From the cell containing the given text, extract its center point as (X, Y) coordinate. 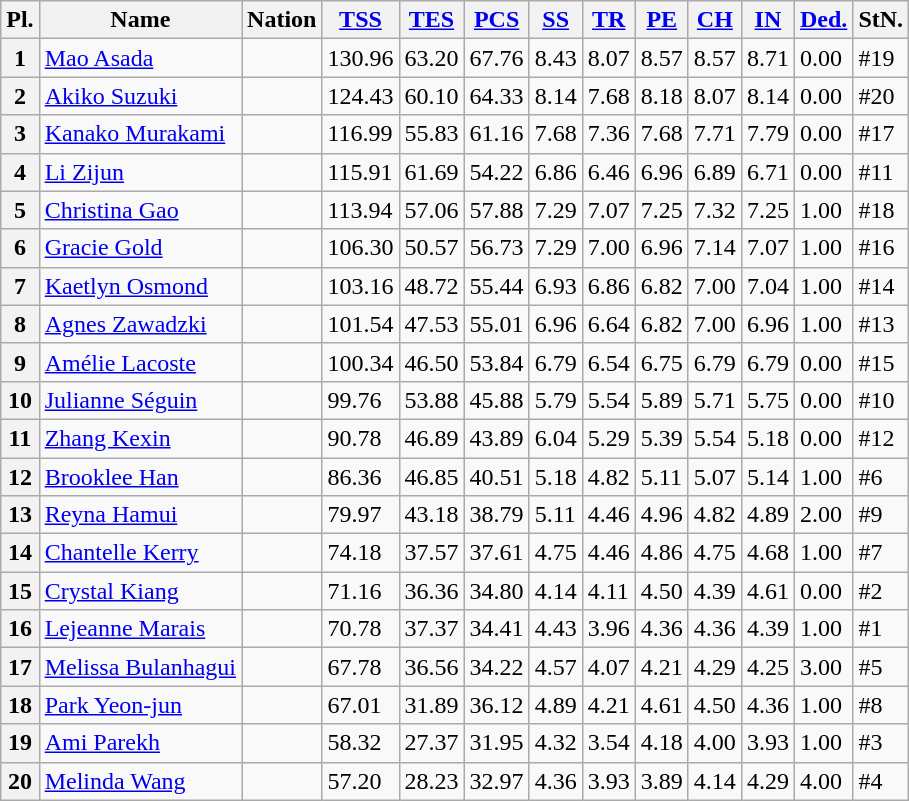
7.79 (768, 134)
100.34 (360, 362)
63.20 (432, 58)
3.00 (823, 667)
Agnes Zawadzki (140, 324)
37.57 (432, 553)
8.71 (768, 58)
55.83 (432, 134)
46.89 (432, 438)
#14 (881, 286)
64.33 (496, 96)
6.71 (768, 172)
116.99 (360, 134)
1 (20, 58)
Zhang Kexin (140, 438)
#9 (881, 515)
3.96 (608, 629)
14 (20, 553)
TES (432, 20)
Ami Parekh (140, 743)
6.75 (662, 362)
67.01 (360, 705)
34.41 (496, 629)
7.71 (714, 134)
8 (20, 324)
Crystal Kiang (140, 591)
19 (20, 743)
#4 (881, 781)
PE (662, 20)
TR (608, 20)
Melinda Wang (140, 781)
Li Zijun (140, 172)
40.51 (496, 477)
86.36 (360, 477)
7 (20, 286)
IN (768, 20)
3.89 (662, 781)
#7 (881, 553)
101.54 (360, 324)
34.22 (496, 667)
37.37 (432, 629)
46.50 (432, 362)
56.73 (496, 248)
50.57 (432, 248)
#18 (881, 210)
5.71 (714, 400)
36.12 (496, 705)
15 (20, 591)
4.11 (608, 591)
#20 (881, 96)
4 (20, 172)
2.00 (823, 515)
Park Yeon-jun (140, 705)
55.01 (496, 324)
61.16 (496, 134)
2 (20, 96)
6.64 (608, 324)
4.68 (768, 553)
34.80 (496, 591)
113.94 (360, 210)
32.97 (496, 781)
47.53 (432, 324)
4.86 (662, 553)
54.22 (496, 172)
115.91 (360, 172)
18 (20, 705)
11 (20, 438)
Gracie Gold (140, 248)
#10 (881, 400)
4.57 (556, 667)
#15 (881, 362)
12 (20, 477)
60.10 (432, 96)
Julianne Séguin (140, 400)
53.88 (432, 400)
74.18 (360, 553)
17 (20, 667)
4.18 (662, 743)
#13 (881, 324)
6.46 (608, 172)
58.32 (360, 743)
61.69 (432, 172)
36.56 (432, 667)
38.79 (496, 515)
57.88 (496, 210)
5.79 (556, 400)
8.43 (556, 58)
27.37 (432, 743)
45.88 (496, 400)
9 (20, 362)
36.36 (432, 591)
5.29 (608, 438)
StN. (881, 20)
3 (20, 134)
Brooklee Han (140, 477)
124.43 (360, 96)
CH (714, 20)
79.97 (360, 515)
57.06 (432, 210)
7.04 (768, 286)
Melissa Bulanhagui (140, 667)
67.76 (496, 58)
TSS (360, 20)
Amélie Lacoste (140, 362)
4.32 (556, 743)
99.76 (360, 400)
5.14 (768, 477)
4.43 (556, 629)
55.44 (496, 286)
20 (20, 781)
31.95 (496, 743)
5.39 (662, 438)
5 (20, 210)
Ded. (823, 20)
28.23 (432, 781)
4.96 (662, 515)
43.89 (496, 438)
16 (20, 629)
70.78 (360, 629)
#17 (881, 134)
#11 (881, 172)
#19 (881, 58)
Pl. (20, 20)
Chantelle Kerry (140, 553)
3.54 (608, 743)
PCS (496, 20)
48.72 (432, 286)
Kaetlyn Osmond (140, 286)
90.78 (360, 438)
6 (20, 248)
Christina Gao (140, 210)
10 (20, 400)
37.61 (496, 553)
13 (20, 515)
46.85 (432, 477)
#3 (881, 743)
7.36 (608, 134)
#6 (881, 477)
5.89 (662, 400)
67.78 (360, 667)
#12 (881, 438)
SS (556, 20)
#8 (881, 705)
7.14 (714, 248)
Reyna Hamui (140, 515)
31.89 (432, 705)
106.30 (360, 248)
Lejeanne Marais (140, 629)
103.16 (360, 286)
7.32 (714, 210)
Name (140, 20)
6.93 (556, 286)
53.84 (496, 362)
Akiko Suzuki (140, 96)
4.25 (768, 667)
43.18 (432, 515)
Nation (282, 20)
Mao Asada (140, 58)
#1 (881, 629)
#16 (881, 248)
71.16 (360, 591)
#2 (881, 591)
6.54 (608, 362)
130.96 (360, 58)
#5 (881, 667)
5.07 (714, 477)
57.20 (360, 781)
Kanako Murakami (140, 134)
6.04 (556, 438)
6.89 (714, 172)
4.07 (608, 667)
5.75 (768, 400)
8.18 (662, 96)
